Identify which cell holds the provided text, then report its (X, Y) central coordinate. 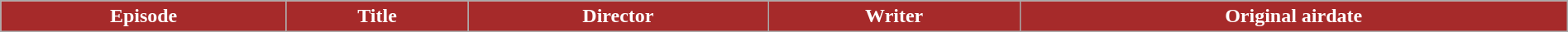
Title (377, 16)
Episode (144, 16)
Writer (894, 16)
Original airdate (1293, 16)
Director (619, 16)
